Extract the (x, y) coordinate from the center of the cell holding the provided text.  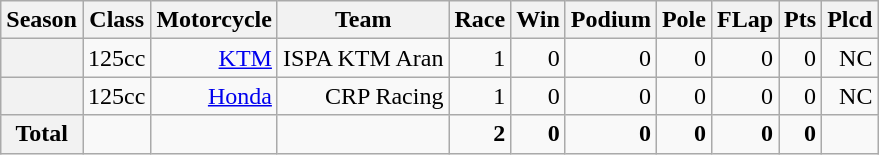
Pole (684, 20)
Podium (610, 20)
Team (363, 20)
Win (538, 20)
Pts (800, 20)
Motorcycle (214, 20)
Honda (214, 96)
Season (42, 20)
KTM (214, 58)
Total (42, 134)
ISPA KTM Aran (363, 58)
Class (116, 20)
FLap (744, 20)
CRP Racing (363, 96)
Plcd (850, 20)
Race (480, 20)
2 (480, 134)
